Identify which cell holds the provided text, then report its (x, y) central coordinate. 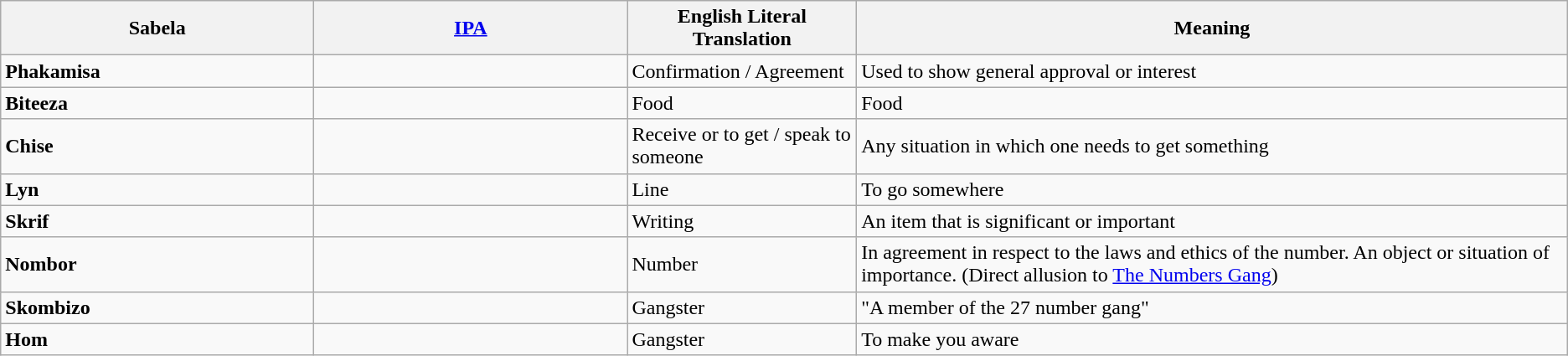
In agreement in respect to the laws and ethics of the number. An object or situation of importance. (Direct allusion to The Numbers Gang) (1213, 265)
"A member of the 27 number gang" (1213, 307)
Used to show general approval or interest (1213, 71)
Any situation in which one needs to get something (1213, 146)
Writing (742, 221)
Receive or to get / speak to someone (742, 146)
Sabela (157, 28)
Phakamisa (157, 71)
Lyn (157, 189)
English Literal Translation (742, 28)
Chise (157, 146)
An item that is significant or important (1213, 221)
Skrif (157, 221)
Confirmation / Agreement (742, 71)
Skombizo (157, 307)
Biteeza (157, 103)
Meaning (1213, 28)
Hom (157, 339)
Line (742, 189)
To make you aware (1213, 339)
Nombor (157, 265)
To go somewhere (1213, 189)
IPA (471, 28)
Number (742, 265)
